Extract the [X, Y] coordinate from the center of the cell holding the provided text.  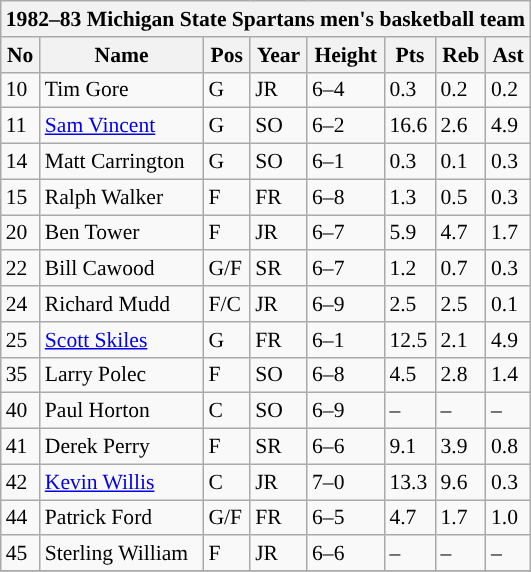
22 [20, 269]
24 [20, 304]
25 [20, 340]
Sterling William [122, 554]
1982–83 Michigan State Spartans men's basketball team [266, 19]
Name [122, 55]
Ralph Walker [122, 197]
Sam Vincent [122, 126]
F/C [226, 304]
Reb [460, 55]
12.5 [410, 340]
Larry Polec [122, 375]
6–4 [346, 90]
Bill Cawood [122, 269]
0.8 [508, 447]
2.6 [460, 126]
Ast [508, 55]
1.0 [508, 518]
Scott Skiles [122, 340]
10 [20, 90]
20 [20, 233]
Kevin Willis [122, 482]
9.1 [410, 447]
Paul Horton [122, 411]
4.5 [410, 375]
Pos [226, 55]
45 [20, 554]
40 [20, 411]
Height [346, 55]
Ben Tower [122, 233]
11 [20, 126]
6–2 [346, 126]
42 [20, 482]
Matt Carrington [122, 162]
3.9 [460, 447]
13.3 [410, 482]
Richard Mudd [122, 304]
1.2 [410, 269]
16.6 [410, 126]
Year [278, 55]
0.5 [460, 197]
35 [20, 375]
5.9 [410, 233]
44 [20, 518]
1.4 [508, 375]
41 [20, 447]
7–0 [346, 482]
2.8 [460, 375]
0.7 [460, 269]
2.1 [460, 340]
15 [20, 197]
14 [20, 162]
No [20, 55]
Pts [410, 55]
1.3 [410, 197]
6–5 [346, 518]
Tim Gore [122, 90]
Derek Perry [122, 447]
Patrick Ford [122, 518]
9.6 [460, 482]
